Extract the [x, y] coordinate from the center of the cell holding the provided text.  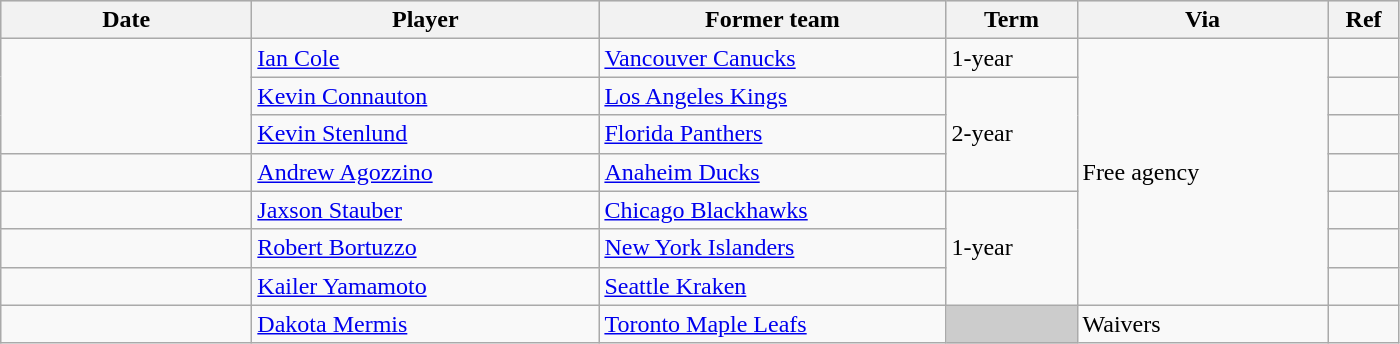
Free agency [1202, 172]
Kailer Yamamoto [426, 286]
Ref [1364, 20]
Anaheim Ducks [772, 172]
Toronto Maple Leafs [772, 324]
Kevin Connauton [426, 96]
Los Angeles Kings [772, 96]
Chicago Blackhawks [772, 210]
Ian Cole [426, 58]
Robert Bortuzzo [426, 248]
Player [426, 20]
Andrew Agozzino [426, 172]
New York Islanders [772, 248]
Waivers [1202, 324]
Term [1012, 20]
Kevin Stenlund [426, 134]
Vancouver Canucks [772, 58]
Florida Panthers [772, 134]
Via [1202, 20]
Seattle Kraken [772, 286]
Jaxson Stauber [426, 210]
Date [126, 20]
Former team [772, 20]
Dakota Mermis [426, 324]
2-year [1012, 134]
